Scan for the cell matching the given text and deliver its (x, y) coordinate at center. 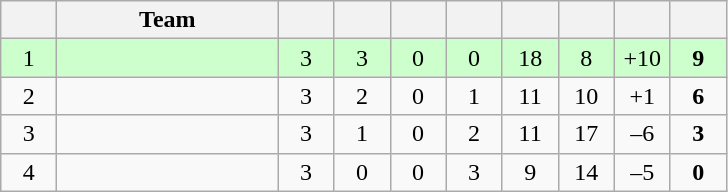
+1 (642, 96)
18 (530, 58)
+10 (642, 58)
10 (586, 96)
–6 (642, 134)
17 (586, 134)
4 (29, 172)
8 (586, 58)
Team (168, 20)
14 (586, 172)
6 (698, 96)
–5 (642, 172)
